Extract the (X, Y) coordinate from the center of the cell holding the provided text.  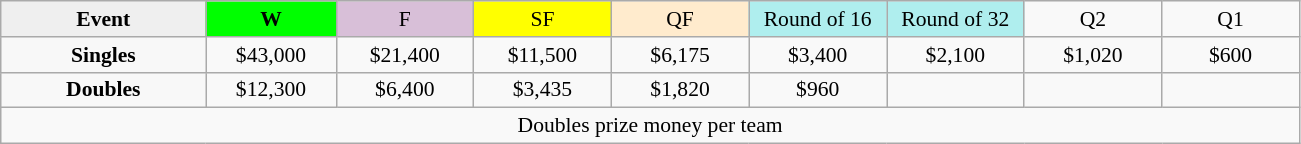
$12,300 (271, 90)
$1,820 (680, 90)
$11,500 (543, 55)
Round of 32 (955, 19)
$3,435 (543, 90)
Round of 16 (818, 19)
$21,400 (405, 55)
Q2 (1093, 19)
$6,400 (405, 90)
$1,020 (1093, 55)
$600 (1231, 55)
SF (543, 19)
Singles (104, 55)
Event (104, 19)
$2,100 (955, 55)
F (405, 19)
$960 (818, 90)
W (271, 19)
$43,000 (271, 55)
$3,400 (818, 55)
Q1 (1231, 19)
Doubles prize money per team (650, 126)
QF (680, 19)
Doubles (104, 90)
$6,175 (680, 55)
